Identify which cell holds the provided text, then report its (X, Y) central coordinate. 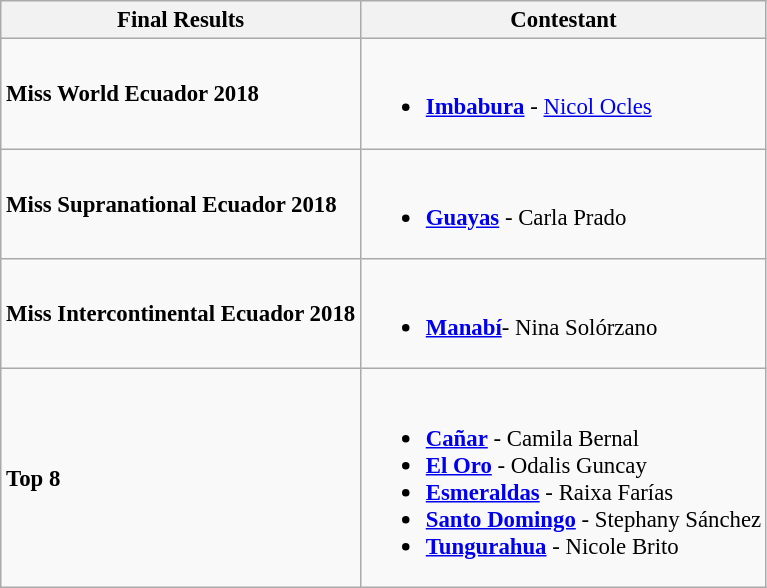
Miss Supranational Ecuador 2018 (181, 204)
Final Results (181, 20)
Miss World Ecuador 2018 (181, 94)
Miss Intercontinental Ecuador 2018 (181, 314)
Guayas - Carla Prado (563, 204)
Contestant (563, 20)
Manabí- Nina Solórzano (563, 314)
Imbabura - Nicol Ocles (563, 94)
Top 8 (181, 478)
Cañar - Camila Bernal El Oro - Odalis Guncay Esmeraldas - Raixa Farías Santo Domingo - Stephany Sánchez Tungurahua - Nicole Brito (563, 478)
